Provide the (X, Y) coordinate of the cell's center where the given text is located.  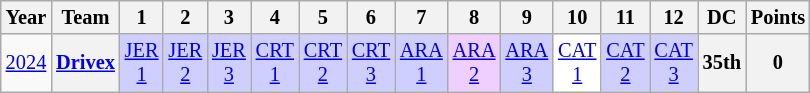
5 (323, 17)
Drivex (86, 63)
CRT1 (275, 63)
2 (185, 17)
CAT3 (674, 63)
Points (778, 17)
8 (474, 17)
4 (275, 17)
6 (371, 17)
DC (722, 17)
10 (577, 17)
JER2 (185, 63)
CAT2 (625, 63)
CRT2 (323, 63)
2024 (26, 63)
12 (674, 17)
11 (625, 17)
Year (26, 17)
ARA2 (474, 63)
3 (229, 17)
9 (526, 17)
35th (722, 63)
ARA1 (422, 63)
ARA3 (526, 63)
1 (142, 17)
JER1 (142, 63)
Team (86, 17)
CRT3 (371, 63)
0 (778, 63)
7 (422, 17)
JER3 (229, 63)
CAT1 (577, 63)
